Pinpoint the cell where the given text exists, returning its [X, Y] midpoint coordinate. 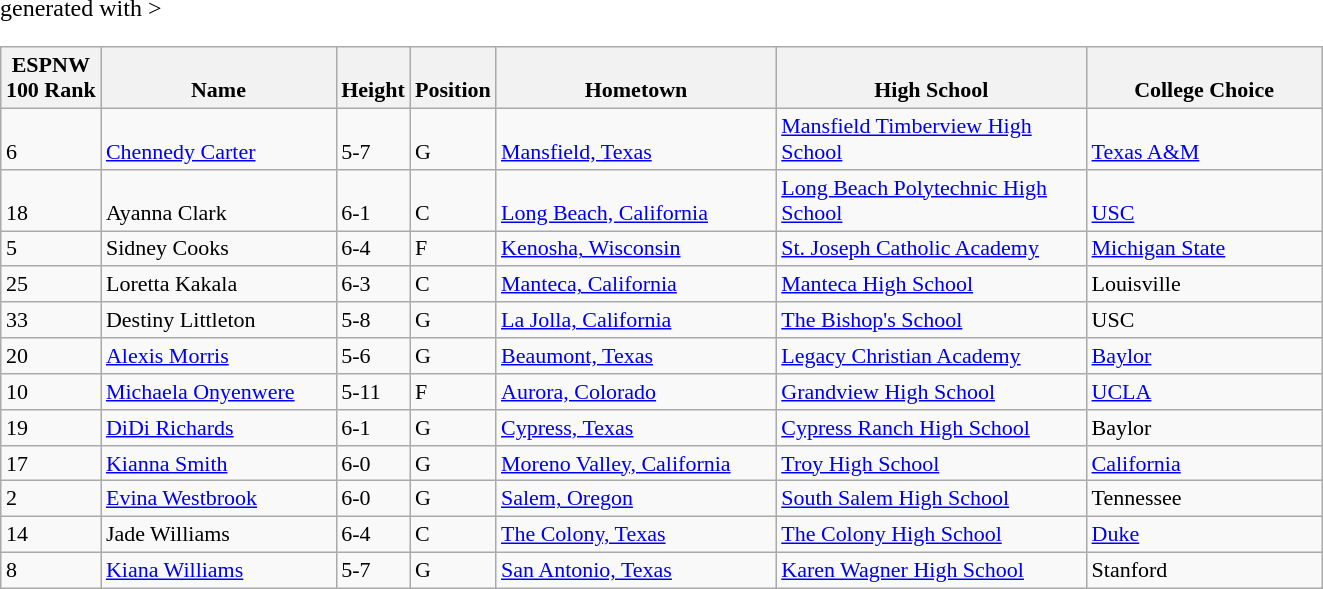
14 [51, 535]
Hometown [636, 78]
Cypress Ranch High School [931, 427]
Mansfield, Texas [636, 138]
5 [51, 249]
UCLA [1204, 392]
6 [51, 138]
6-3 [373, 284]
Michaela Onyenwere [218, 392]
DiDi Richards [218, 427]
Legacy Christian Academy [931, 356]
La Jolla, California [636, 320]
Michigan State [1204, 249]
California [1204, 463]
Kianna Smith [218, 463]
Troy High School [931, 463]
Destiny Littleton [218, 320]
19 [51, 427]
5-8 [373, 320]
8 [51, 570]
The Bishop's School [931, 320]
Kiana Williams [218, 570]
20 [51, 356]
Salem, Oregon [636, 499]
5-6 [373, 356]
Jade Williams [218, 535]
25 [51, 284]
Kenosha, Wisconsin [636, 249]
St. Joseph Catholic Academy [931, 249]
Ayanna Clark [218, 200]
Alexis Morris [218, 356]
Duke [1204, 535]
Aurora, Colorado [636, 392]
The Colony High School [931, 535]
Mansfield Timberview High School [931, 138]
Moreno Valley, California [636, 463]
Sidney Cooks [218, 249]
High School [931, 78]
5-11 [373, 392]
Long Beach Polytechnic High School [931, 200]
ESPNW100 Rank [51, 78]
Evina Westbrook [218, 499]
33 [51, 320]
Loretta Kakala [218, 284]
Grandview High School [931, 392]
17 [51, 463]
Position [453, 78]
Chennedy Carter [218, 138]
Manteca, California [636, 284]
South Salem High School [931, 499]
10 [51, 392]
Louisville [1204, 284]
Height [373, 78]
Manteca High School [931, 284]
Name [218, 78]
18 [51, 200]
The Colony, Texas [636, 535]
Cypress, Texas [636, 427]
San Antonio, Texas [636, 570]
2 [51, 499]
Texas A&M [1204, 138]
Stanford [1204, 570]
Tennessee [1204, 499]
Long Beach, California [636, 200]
College Choice [1204, 78]
Karen Wagner High School [931, 570]
Beaumont, Texas [636, 356]
